Return the [x, y] coordinate for the center point of the cell that contains the specified text.  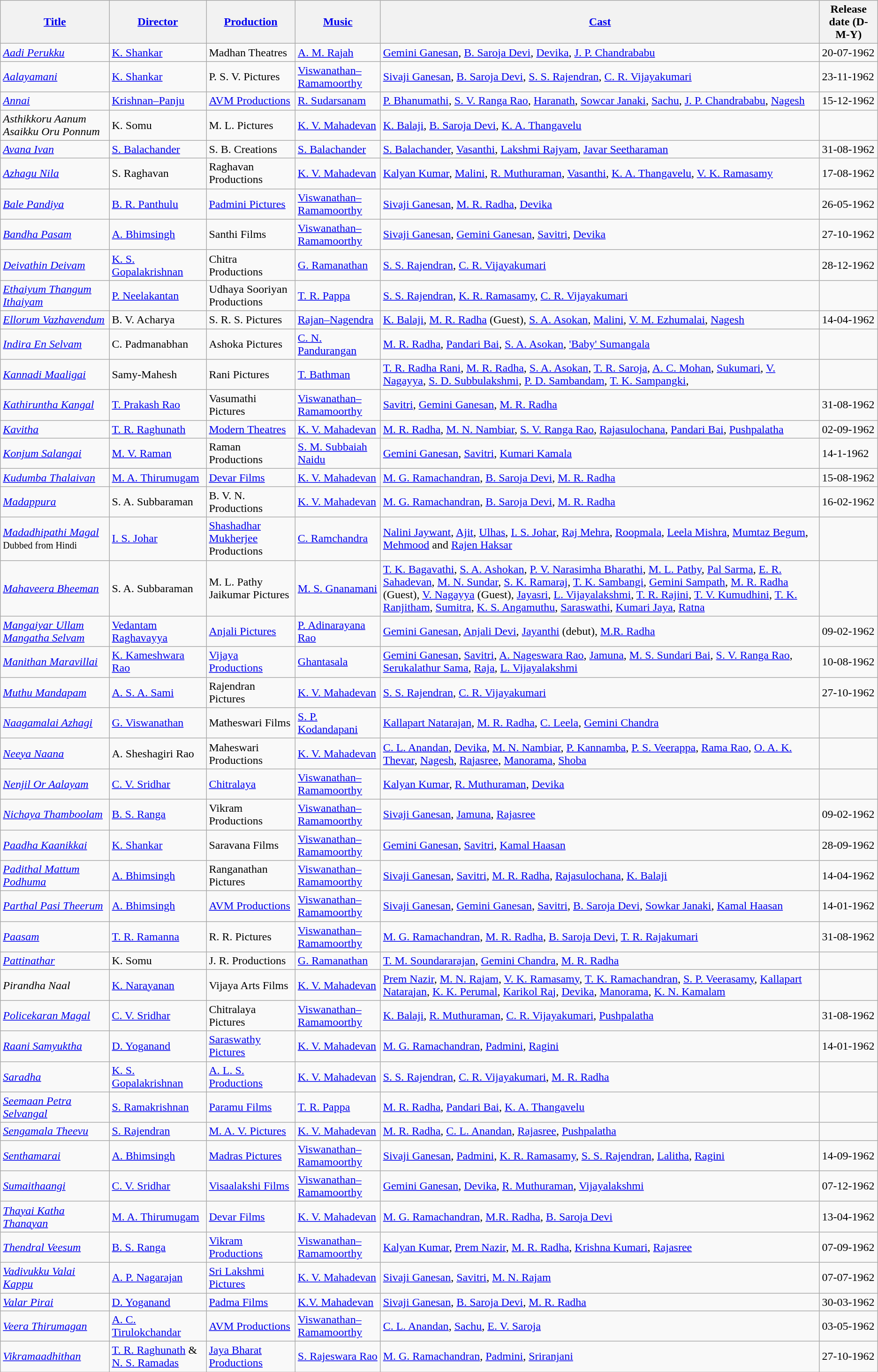
Bandha Pasam [55, 235]
I. S. Johar [158, 539]
Thayai Katha Thanayan [55, 1216]
A. Sheshagiri Rao [158, 754]
K. Balaji, B. Saroja Devi, K. A. Thangavelu [600, 125]
Matheswari Films [250, 723]
M. R. Radha, Pandari Bai, S. A. Asokan, 'Baby' Sumangala [600, 343]
16-02-1962 [848, 502]
Mangaiyar Ullam Mangatha Selvam [55, 632]
Raman Productions [250, 453]
Saraswathy Pictures [250, 1046]
M. G. Ramachandran, Padmini, Sriranjani [600, 1357]
10-08-1962 [848, 662]
Cast [600, 22]
K.V. Mahadevan [338, 1302]
P. Bhanumathi, S. V. Ranga Rao, Haranath, Sowcar Janaki, Sachu, J. P. Chandrababu, Nagesh [600, 101]
Visaalakshi Films [250, 1186]
Padmini Pictures [250, 204]
Anjali Pictures [250, 632]
Naagamalai Azhagi [55, 723]
Valar Pirai [55, 1302]
M. L. Pictures [250, 125]
K. Kameshwara Rao [158, 662]
Krishnan–Panju [158, 101]
Kalyan Kumar, Prem Nazir, M. R. Radha, Krishna Kumari, Rajasree [600, 1247]
Kallapart Natarajan, M. R. Radha, C. Leela, Gemini Chandra [600, 723]
Ellorum Vazhavendum [55, 320]
C. L. Anandan, Sachu, E. V. Saroja [600, 1326]
S. P. Kodandapani [338, 723]
Vijaya Productions [250, 662]
Seemaan Petra Selvangal [55, 1107]
17-08-1962 [848, 174]
Sivaji Ganesan, Padmini, K. R. Ramasamy, S. S. Rajendran, Lalitha, Ragini [600, 1155]
Jaya Bharat Productions [250, 1357]
Paramu Films [250, 1107]
Manithan Maravillai [55, 662]
Ethaiyum Thangum Ithaiyam [55, 296]
M. V. Raman [158, 453]
Thendral Veesum [55, 1247]
Annai [55, 101]
Paasam [55, 937]
T. M. Soundararajan, Gemini Chandra, M. R. Radha [600, 961]
Sivaji Ganesan, Gemini Ganesan, Savitri, Devika [600, 235]
Sumaithaangi [55, 1186]
Sivaji Ganesan, Jamuna, Rajasree [600, 815]
Kathiruntha Kangal [55, 405]
Pattinathar [55, 961]
Madappura [55, 502]
Pirandha Naal [55, 985]
Asthikkoru Aanum Asaikku Oru Ponnum [55, 125]
S. R. S. Pictures [250, 320]
02-09-1962 [848, 429]
T. Bathman [338, 374]
Madadhipathi MagalDubbed from Hindi [55, 539]
Aalayamani [55, 77]
Santhi Films [250, 235]
S. Ramakrishnan [158, 1107]
J. R. Productions [250, 961]
Nalini Jaywant, Ajit, Ulhas, I. S. Johar, Raj Mehra, Roopmala, Leela Mishra, Mumtaz Begum, Mehmood and Rajen Haksar [600, 539]
C. Padmanabhan [158, 343]
Ashoka Pictures [250, 343]
R. Sudarsanam [338, 101]
Kavitha [55, 429]
G. Viswanathan [158, 723]
M. R. Radha, C. L. Anandan, Rajasree, Pushpalatha [600, 1131]
T. R. Raghunath [158, 429]
Paadha Kaanikkai [55, 845]
Azhagu Nila [55, 174]
Shashadhar Mukherjee Productions [250, 539]
B. V. N. Productions [250, 502]
S. Rajeswara Rao [338, 1357]
Madhan Theatres [250, 53]
S. M. Subbaiah Naidu [338, 453]
Konjum Salangai [55, 453]
K. Balaji, M. R. Radha (Guest), S. A. Asokan, Malini, V. M. Ezhumalai, Nagesh [600, 320]
Gemini Ganesan, Savitri, A. Nageswara Rao, Jamuna, M. S. Sundari Bai, S. V. Ranga Rao, Serukalathur Sama, Raja, L. Vijayalakshmi [600, 662]
Gemini Ganesan, B. Saroja Devi, Devika, J. P. Chandrababu [600, 53]
Senthamarai [55, 1155]
A. C. Tirulokchandar [158, 1326]
Aadi Perukku [55, 53]
Gemini Ganesan, Anjali Devi, Jayanthi (debut), M.R. Radha [600, 632]
Padithal Mattum Podhuma [55, 876]
15-08-1962 [848, 478]
07-07-1962 [848, 1277]
Sivaji Ganesan, B. Saroja Devi, S. S. Rajendran, C. R. Vijayakumari [600, 77]
S. Raghavan [158, 174]
Release date (D-M-Y) [848, 22]
Mahaveera Bheeman [55, 588]
Sivaji Ganesan, Gemini Ganesan, Savitri, B. Saroja Devi, Sowkar Janaki, Kamal Haasan [600, 907]
M. G. Ramachandran, M.R. Radha, B. Saroja Devi [600, 1216]
T. Prakash Rao [158, 405]
Ghantasala [338, 662]
Vasumathi Pictures [250, 405]
Vedantam Raghavayya [158, 632]
Savitri, Gemini Ganesan, M. R. Radha [600, 405]
26-05-1962 [848, 204]
M. R. Radha, Pandari Bai, K. A. Thangavelu [600, 1107]
A. M. Rajah [338, 53]
Gemini Ganesan, Savitri, Kumari Kamala [600, 453]
Modern Theatres [250, 429]
T. R. Radha Rani, M. R. Radha, S. A. Asokan, T. R. Saroja, A. C. Mohan, Sukumari, V. Nagayya, S. D. Subbulakshmi, P. D. Sambandam, T. K. Sampangki, [600, 374]
M. A. V. Pictures [250, 1131]
Ranganathan Pictures [250, 876]
Kalyan Kumar, Malini, R. Muthuraman, Vasanthi, K. A. Thangavelu, V. K. Ramasamy [600, 174]
Sivaji Ganesan, Savitri, M. R. Radha, Rajasulochana, K. Balaji [600, 876]
Raani Samyuktha [55, 1046]
S. Balachander, Vasanthi, Lakshmi Rajyam, Javar Seetharaman [600, 149]
07-09-1962 [848, 1247]
Sengamala Theevu [55, 1131]
Chitra Productions [250, 265]
Nenjil Or Aalayam [55, 784]
Chitralaya [250, 784]
30-03-1962 [848, 1302]
Gemini Ganesan, Devika, R. Muthuraman, Vijayalakshmi [600, 1186]
Muthu Mandapam [55, 693]
K. Balaji, R. Muthuraman, C. R. Vijayakumari, Pushpalatha [600, 1015]
Director [158, 22]
Avana Ivan [55, 149]
Bale Pandiya [55, 204]
Maheswari Productions [250, 754]
Raghavan Productions [250, 174]
13-04-1962 [848, 1216]
R. R. Pictures [250, 937]
C. Ramchandra [338, 539]
K. Narayanan [158, 985]
Saradha [55, 1076]
M. L. PathyJaikumar Pictures [250, 588]
Kalyan Kumar, R. Muthuraman, Devika [600, 784]
14-1-1962 [848, 453]
07-12-1962 [848, 1186]
Rajendran Pictures [250, 693]
28-12-1962 [848, 265]
Gemini Ganesan, Savitri, Kamal Haasan [600, 845]
S. Rajendran [158, 1131]
P. S. V. Pictures [250, 77]
14-09-1962 [848, 1155]
M. R. Radha, M. N. Nambiar, S. V. Ranga Rao, Rajasulochana, Pandari Bai, Pushpalatha [600, 429]
Rajan–Nagendra [338, 320]
Neeya Naana [55, 754]
Vadivukku Valai Kappu [55, 1277]
03-05-1962 [848, 1326]
A. P. Nagarajan [158, 1277]
B. V. Acharya [158, 320]
M. S. Gnanamani [338, 588]
Udhaya Sooriyan Productions [250, 296]
P. Adinarayana Rao [338, 632]
Music [338, 22]
Samy-Mahesh [158, 374]
Vijaya Arts Films [250, 985]
Rani Pictures [250, 374]
Deivathin Deivam [55, 265]
Sivaji Ganesan, M. R. Radha, Devika [600, 204]
T. R. Ramanna [158, 937]
S. B. Creations [250, 149]
Sivaji Ganesan, B. Saroja Devi, M. R. Radha [600, 1302]
Indira En Selvam [55, 343]
M. G. Ramachandran, Padmini, Ragini [600, 1046]
Vikramaadhithan [55, 1357]
A. L. S. Productions [250, 1076]
20-07-1962 [848, 53]
Sri Lakshmi Pictures [250, 1277]
P. Neelakantan [158, 296]
Kudumba Thalaivan [55, 478]
Production [250, 22]
S. S. Rajendran, K. R. Ramasamy, C. R. Vijayakumari [600, 296]
Padma Films [250, 1302]
S. S. Rajendran, C. R. Vijayakumari, M. R. Radha [600, 1076]
Parthal Pasi Theerum [55, 907]
Veera Thirumagan [55, 1326]
M. G. Ramachandran, M. R. Radha, B. Saroja Devi, T. R. Rajakumari [600, 937]
T. R. Raghunath & N. S. Ramadas [158, 1357]
15-12-1962 [848, 101]
Kannadi Maaligai [55, 374]
Policekaran Magal [55, 1015]
28-09-1962 [848, 845]
Title [55, 22]
C. N. Pandurangan [338, 343]
Nichaya Thamboolam [55, 815]
B. R. Panthulu [158, 204]
C. L. Anandan, Devika, M. N. Nambiar, P. Kannamba, P. S. Veerappa, Rama Rao, O. A. K. Thevar, Nagesh, Rajasree, Manorama, Shoba [600, 754]
Sivaji Ganesan, Savitri, M. N. Rajam [600, 1277]
A. S. A. Sami [158, 693]
Madras Pictures [250, 1155]
Saravana Films [250, 845]
23-11-1962 [848, 77]
Chitralaya Pictures [250, 1015]
